Search for the cell housing the specified text and yield its (X, Y) center coordinate. 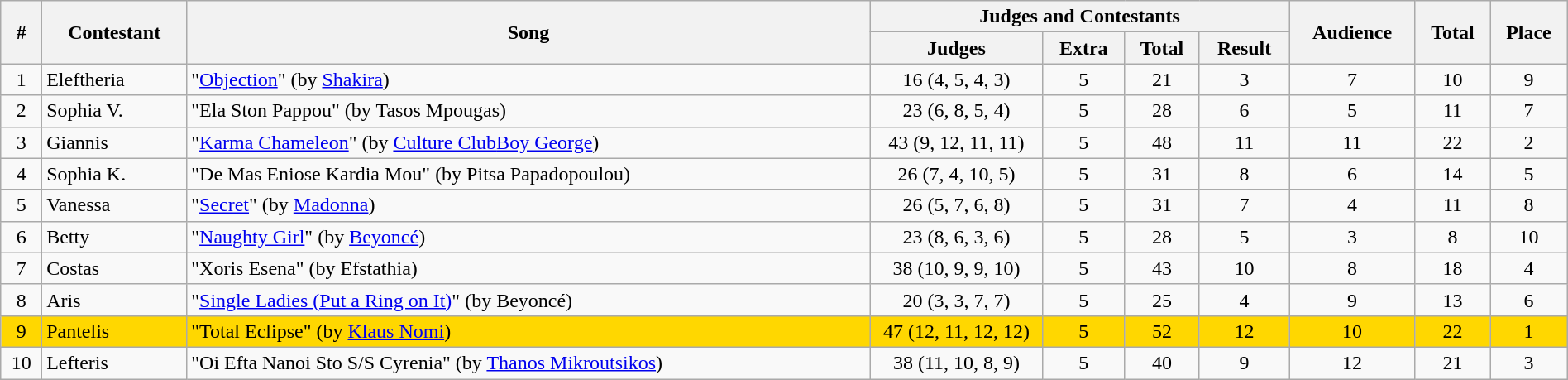
18 (1452, 268)
Audience (1352, 32)
47 (12, 11, 12, 12) (956, 331)
"Ela Ston Pappou" (by Tasos Mpougas) (529, 111)
Pantelis (114, 331)
"Karma Chameleon" (by Culture ClubBoy George) (529, 142)
23 (8, 6, 3, 6) (956, 237)
Sophia V. (114, 111)
Sophia K. (114, 174)
43 (1162, 268)
38 (11, 10, 8, 9) (956, 363)
43 (9, 12, 11, 11) (956, 142)
Place (1529, 32)
48 (1162, 142)
40 (1162, 363)
Eleftheria (114, 79)
"Naughty Girl" (by Beyoncé) (529, 237)
26 (7, 4, 10, 5) (956, 174)
"Secret" (by Madonna) (529, 205)
Contestant (114, 32)
"De Mas Eniose Kardia Mou" (by Pitsa Papadopoulou) (529, 174)
Judges and Contestants (1080, 17)
52 (1162, 331)
Result (1244, 48)
16 (4, 5, 4, 3) (956, 79)
"Objection" (by Shakira) (529, 79)
"Oi Efta Nanoi Sto S/S Cyrenia" (by Thanos Mikroutsikos) (529, 363)
Aris (114, 300)
"Single Ladies (Put a Ring on It)" (by Beyoncé) (529, 300)
14 (1452, 174)
26 (5, 7, 6, 8) (956, 205)
Song (529, 32)
20 (3, 3, 7, 7) (956, 300)
Betty (114, 237)
"Total Eclipse" (by Klaus Nomi) (529, 331)
13 (1452, 300)
38 (10, 9, 9, 10) (956, 268)
Judges (956, 48)
Giannis (114, 142)
# (22, 32)
Vanessa (114, 205)
Costas (114, 268)
25 (1162, 300)
"Xoris Esena" (by Efstathia) (529, 268)
Extra (1083, 48)
23 (6, 8, 5, 4) (956, 111)
Lefteris (114, 363)
